Determine the (X, Y) coordinate at the center of the cell enclosing the given text.  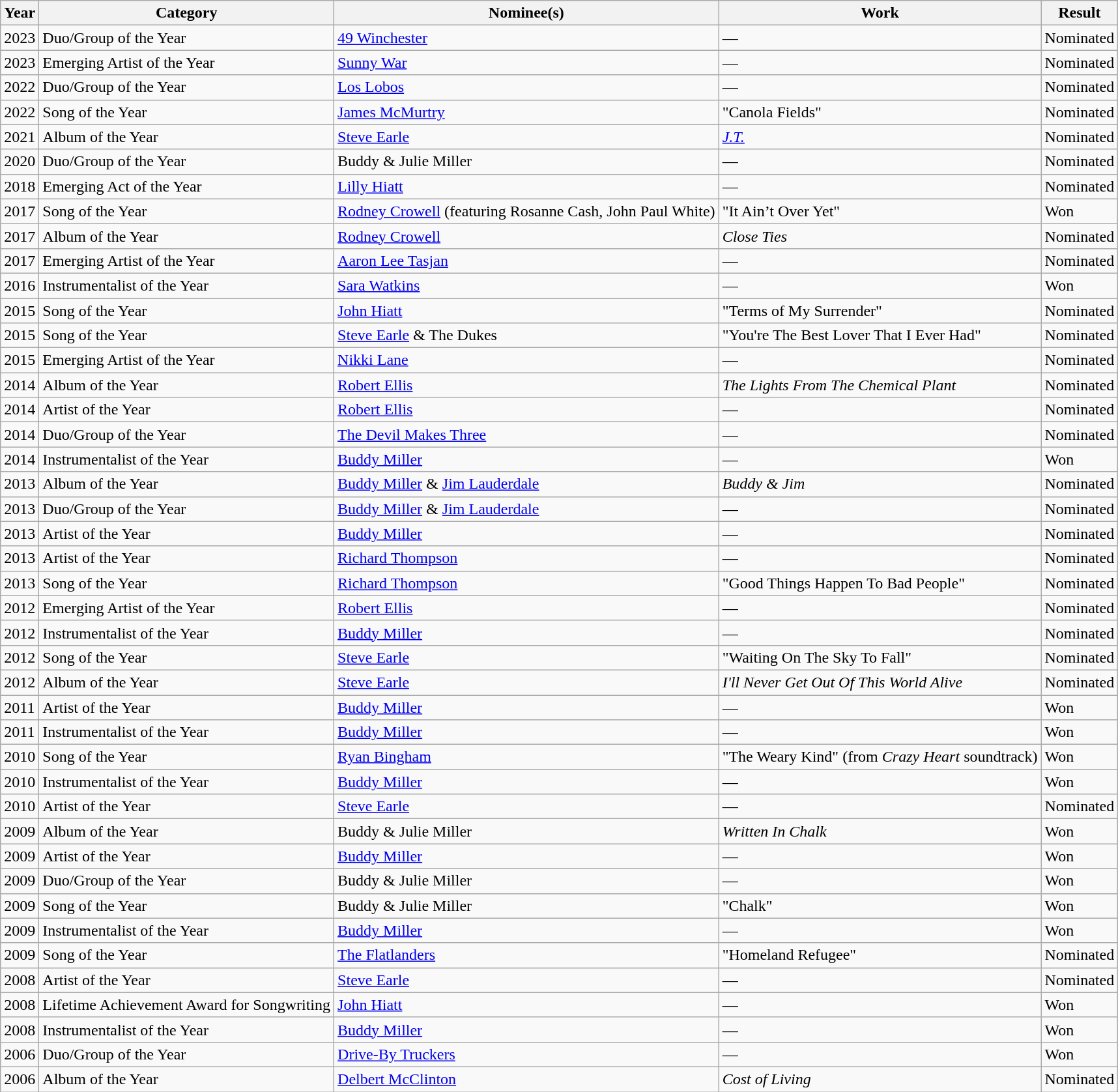
"The Weary Kind" (from Crazy Heart soundtrack) (880, 757)
Drive-By Truckers (526, 1054)
Category (186, 13)
Sara Watkins (526, 285)
"Chalk" (880, 906)
"Good Things Happen To Bad People" (880, 583)
Los Lobos (526, 87)
"Canola Fields" (880, 112)
Lifetime Achievement Award for Songwriting (186, 1005)
The Devil Makes Three (526, 435)
2021 (20, 137)
The Flatlanders (526, 955)
Steve Earle & The Dukes (526, 336)
Written In Chalk (880, 831)
2016 (20, 285)
2020 (20, 162)
J.T. (880, 137)
Aaron Lee Tasjan (526, 261)
James McMurtry (526, 112)
Nikki Lane (526, 360)
Rodney Crowell (526, 236)
Sunny War (526, 63)
Nominee(s) (526, 13)
Emerging Act of the Year (186, 186)
49 Winchester (526, 38)
"Waiting On The Sky To Fall" (880, 657)
Work (880, 13)
Result (1080, 13)
The Lights From The Chemical Plant (880, 385)
"You're The Best Lover That I Ever Had" (880, 336)
Buddy & Jim (880, 484)
Delbert McClinton (526, 1079)
Close Ties (880, 236)
Cost of Living (880, 1079)
Rodney Crowell (featuring Rosanne Cash, John Paul White) (526, 211)
Ryan Bingham (526, 757)
"Terms of My Surrender" (880, 311)
Year (20, 13)
"It Ain’t Over Yet" (880, 211)
Lilly Hiatt (526, 186)
"Homeland Refugee" (880, 955)
2018 (20, 186)
I'll Never Get Out Of This World Alive (880, 682)
